Scan for the cell matching the given text and deliver its [X, Y] coordinate at center. 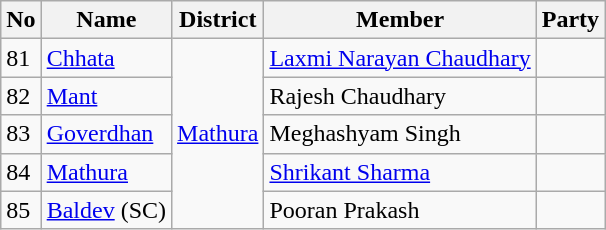
83 [21, 134]
Shrikant Sharma [400, 172]
Chhata [106, 58]
Party [570, 20]
Member [400, 20]
Baldev (SC) [106, 210]
Goverdhan [106, 134]
Rajesh Chaudhary [400, 96]
84 [21, 172]
Laxmi Narayan Chaudhary [400, 58]
Mant [106, 96]
85 [21, 210]
District [218, 20]
Name [106, 20]
Meghashyam Singh [400, 134]
81 [21, 58]
Pooran Prakash [400, 210]
No [21, 20]
82 [21, 96]
